Output the (x, y) coordinate of the center of the cell containing the given text.  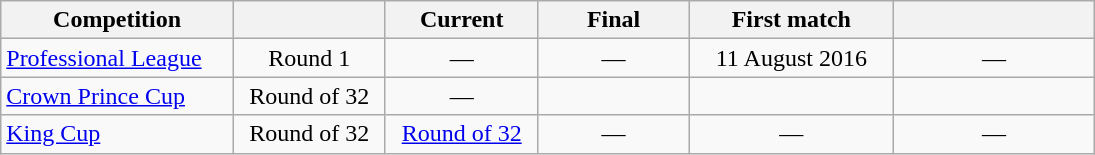
Competition (118, 20)
First match (792, 20)
King Cup (118, 134)
11 August 2016 (792, 58)
Professional League (118, 58)
Round 1 (308, 58)
Crown Prince Cup (118, 96)
Current (462, 20)
Final (613, 20)
